From the cell containing the given text, extract its center point as [x, y] coordinate. 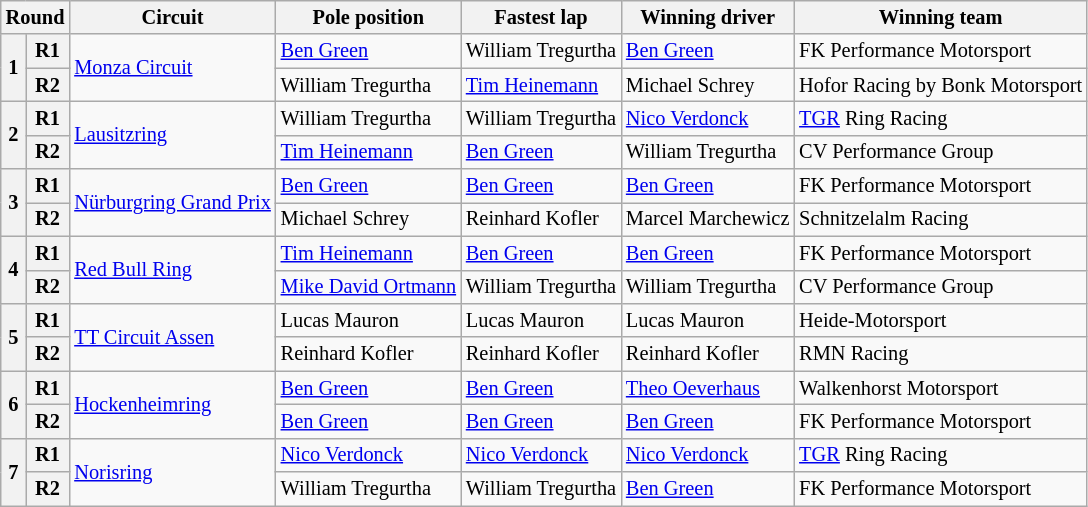
1 [14, 68]
Round [36, 17]
Winning team [940, 17]
Mike David Ortmann [368, 287]
Theo Oeverhaus [708, 388]
5 [14, 336]
Monza Circuit [172, 68]
Lausitzring [172, 134]
Norisring [172, 472]
Walkenhorst Motorsport [940, 388]
2 [14, 134]
Heide-Motorsport [940, 320]
Fastest lap [541, 17]
Red Bull Ring [172, 270]
4 [14, 270]
Hofor Racing by Bonk Motorsport [940, 85]
Circuit [172, 17]
RMN Racing [940, 354]
7 [14, 472]
Schnitzelalm Racing [940, 219]
Nürburgring Grand Prix [172, 202]
3 [14, 202]
Pole position [368, 17]
Marcel Marchewicz [708, 219]
Hockenheimring [172, 404]
6 [14, 404]
TT Circuit Assen [172, 336]
Winning driver [708, 17]
